Capture the cell that displays the provided text and extract its [x, y] central coordinate. 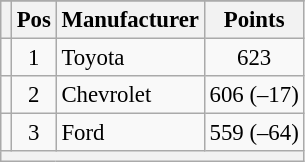
Points [254, 20]
2 [34, 95]
Chevrolet [130, 95]
623 [254, 58]
Ford [130, 133]
Toyota [130, 58]
1 [34, 58]
3 [34, 133]
559 (–64) [254, 133]
606 (–17) [254, 95]
Pos [34, 20]
Manufacturer [130, 20]
